Scan for the cell matching the given text and deliver its [X, Y] coordinate at center. 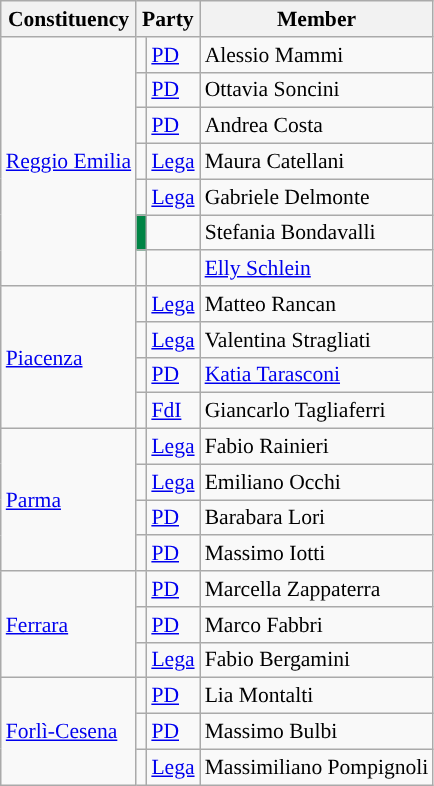
Forlì-Cesena [68, 732]
Massimo Iotti [317, 554]
Fabio Bergamini [317, 660]
Marco Fabbri [317, 625]
Matteo Rancan [317, 304]
Member [317, 19]
Alessio Mammi [317, 55]
Stefania Bondavalli [317, 233]
Massimo Bulbi [317, 732]
Emiliano Occhi [317, 482]
Party [168, 19]
Gabriele Delmonte [317, 197]
FdI [172, 411]
Reggio Emilia [68, 162]
Constituency [68, 19]
Fabio Rainieri [317, 447]
Elly Schlein [317, 269]
Katia Tarasconi [317, 375]
Andrea Costa [317, 126]
Ottavia Soncini [317, 90]
Giancarlo Tagliaferri [317, 411]
Ferrara [68, 624]
Massimiliano Pompignoli [317, 767]
Maura Catellani [317, 162]
Barabara Lori [317, 518]
Piacenza [68, 357]
Valentina Stragliati [317, 340]
Parma [68, 500]
Marcella Zappaterra [317, 589]
Lia Montalti [317, 696]
